Return the (X, Y) coordinate for the center point of the cell that contains the specified text.  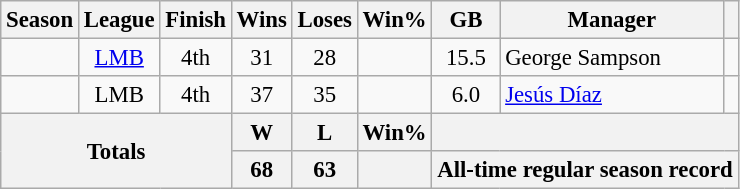
68 (262, 170)
6.0 (466, 95)
35 (324, 95)
Totals (116, 152)
League (118, 20)
15.5 (466, 58)
31 (262, 58)
Jesús Díaz (612, 95)
63 (324, 170)
Loses (324, 20)
28 (324, 58)
37 (262, 95)
All-time regular season record (585, 170)
Manager (612, 20)
George Sampson (612, 58)
L (324, 133)
Season (40, 20)
GB (466, 20)
Finish (196, 20)
W (262, 133)
Wins (262, 20)
